Provide the [x, y] coordinate of the cell's center where the given text is located.  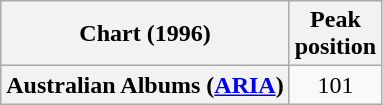
Australian Albums (ARIA) [145, 85]
101 [335, 85]
Peakposition [335, 34]
Chart (1996) [145, 34]
